Capture the cell that displays the provided text and extract its [x, y] central coordinate. 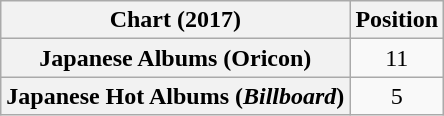
Japanese Hot Albums (Billboard) [176, 96]
Japanese Albums (Oricon) [176, 58]
5 [397, 96]
Chart (2017) [176, 20]
Position [397, 20]
11 [397, 58]
